Return (x, y) of the center of cell containing provided text 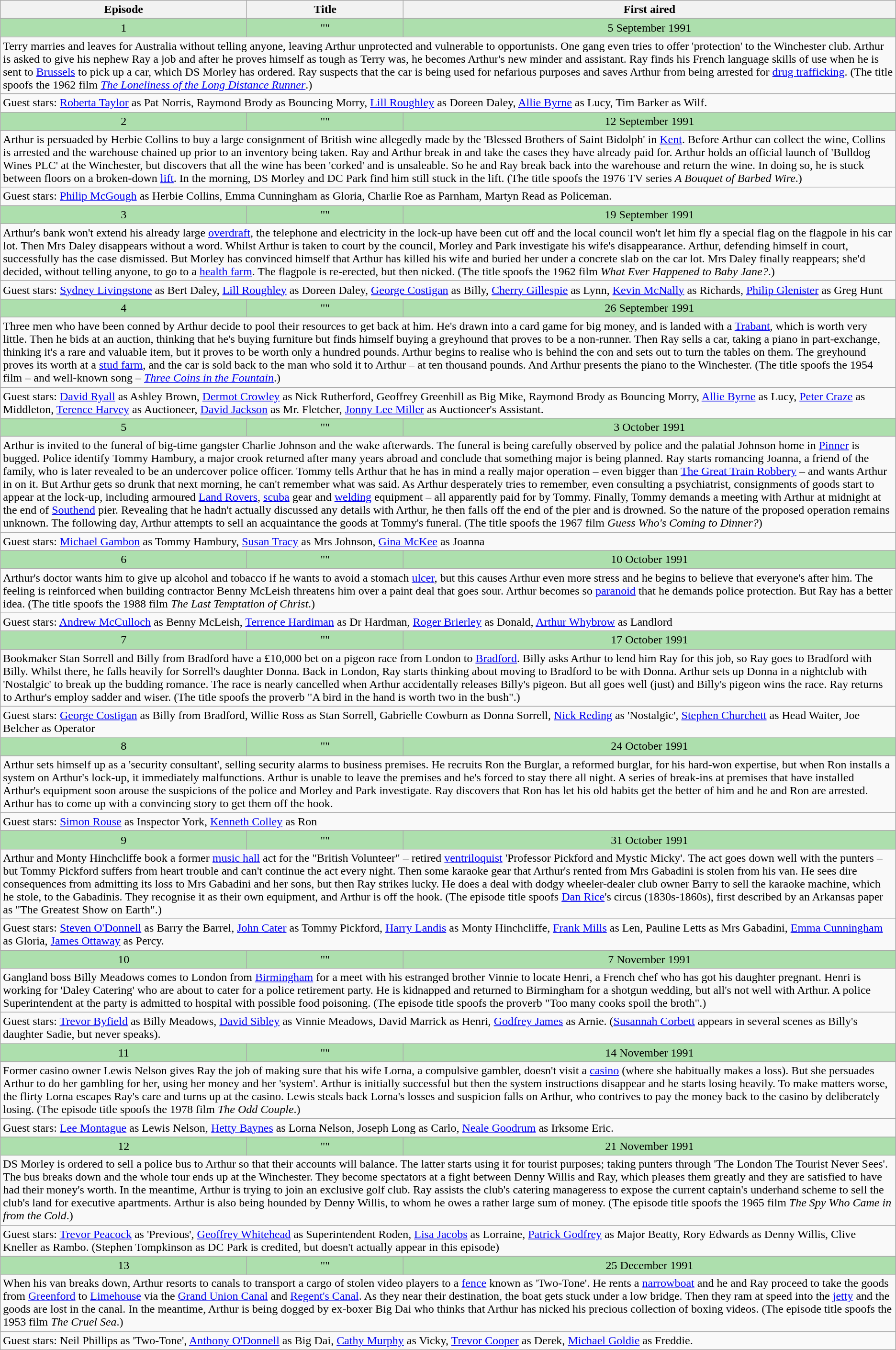
12 (123, 1146)
7 (123, 640)
1 (123, 28)
25 December 1991 (650, 1265)
11 (123, 1053)
Guest stars: Andrew McCulloch as Benny McLeish, Terrence Hardiman as Dr Hardman, Roger Brierley as Donald, Arthur Whybrow as Landlord (448, 622)
10 (123, 959)
7 November 1991 (650, 959)
First aired (650, 10)
Episode (123, 10)
13 (123, 1265)
5 September 1991 (650, 28)
Guest stars: Simon Rouse as Inspector York, Kenneth Colley as Ron (448, 821)
Guest stars: Philip McGough as Herbie Collins, Emma Cunningham as Gloria, Charlie Roe as Parnham, Martyn Read as Policeman. (448, 196)
24 October 1991 (650, 746)
12 September 1991 (650, 121)
2 (123, 121)
Guest stars: Lee Montague as Lewis Nelson, Hetty Baynes as Lorna Nelson, Joseph Long as Carlo, Neale Goodrum as Irksome Eric. (448, 1128)
Title (325, 10)
Guest stars: Michael Gambon as Tommy Hambury, Susan Tracy as Mrs Johnson, Gina McKee as Joanna (448, 541)
6 (123, 560)
14 November 1991 (650, 1053)
Guest stars: Roberta Taylor as Pat Norris, Raymond Brody as Bouncing Morry, Lill Roughley as Doreen Daley, Allie Byrne as Lucy, Tim Barker as Wilf. (448, 103)
10 October 1991 (650, 560)
5 (123, 427)
21 November 1991 (650, 1146)
Guest stars: Neil Phillips as 'Two-Tone', Anthony O'Donnell as Big Dai, Cathy Murphy as Vicky, Trevor Cooper as Derek, Michael Goldie as Freddie. (448, 1340)
4 (123, 308)
17 October 1991 (650, 640)
3 October 1991 (650, 427)
19 September 1991 (650, 214)
26 September 1991 (650, 308)
31 October 1991 (650, 840)
8 (123, 746)
3 (123, 214)
9 (123, 840)
